Capture the cell that displays the provided text and extract its [x, y] central coordinate. 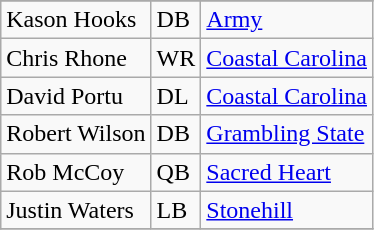
LB [176, 210]
QB [176, 172]
Robert Wilson [76, 134]
Grambling State [287, 134]
David Portu [76, 96]
Stonehill [287, 210]
Chris Rhone [76, 58]
Justin Waters [76, 210]
WR [176, 58]
DL [176, 96]
Sacred Heart [287, 172]
Rob McCoy [76, 172]
Army [287, 20]
Kason Hooks [76, 20]
